Extract the [x, y] coordinate from the center of the cell holding the provided text.  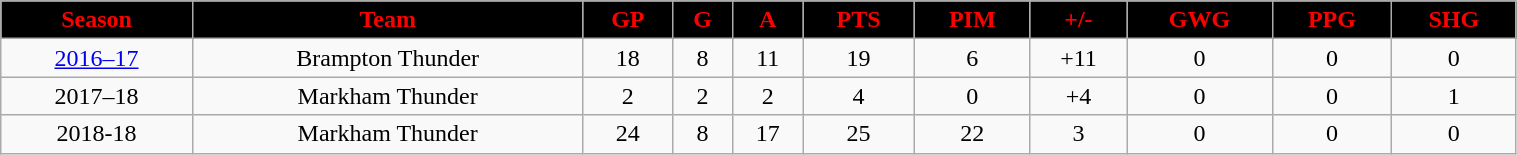
19 [858, 58]
2018-18 [97, 134]
Season [97, 20]
18 [628, 58]
Brampton Thunder [388, 58]
1 [1454, 96]
+11 [1078, 58]
25 [858, 134]
11 [768, 58]
PPG [1332, 20]
22 [972, 134]
+/- [1078, 20]
4 [858, 96]
2016–17 [97, 58]
3 [1078, 134]
6 [972, 58]
GWG [1200, 20]
A [768, 20]
+4 [1078, 96]
PIM [972, 20]
G [703, 20]
2017–18 [97, 96]
24 [628, 134]
Team [388, 20]
GP [628, 20]
PTS [858, 20]
SHG [1454, 20]
17 [768, 134]
